Locate the cell with the specified text and output its [x, y] center coordinate. 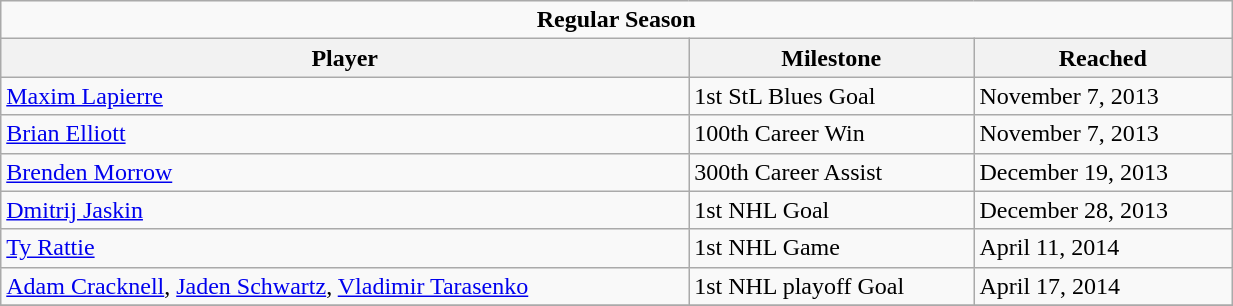
1st NHL Game [832, 248]
Dmitrij Jaskin [345, 210]
100th Career Win [832, 134]
April 17, 2014 [1103, 286]
Milestone [832, 58]
Brian Elliott [345, 134]
Reached [1103, 58]
April 11, 2014 [1103, 248]
300th Career Assist [832, 172]
Regular Season [616, 20]
Brenden Morrow [345, 172]
1st StL Blues Goal [832, 96]
December 19, 2013 [1103, 172]
1st NHL playoff Goal [832, 286]
Player [345, 58]
December 28, 2013 [1103, 210]
Adam Cracknell, Jaden Schwartz, Vladimir Tarasenko [345, 286]
Maxim Lapierre [345, 96]
1st NHL Goal [832, 210]
Ty Rattie [345, 248]
